Capture the cell that displays the provided text and extract its (x, y) central coordinate. 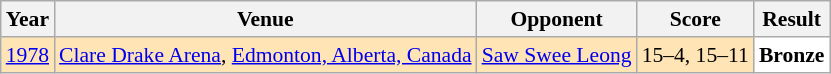
1978 (28, 55)
Venue (266, 19)
Saw Swee Leong (557, 55)
Result (792, 19)
Year (28, 19)
Score (696, 19)
15–4, 15–11 (696, 55)
Bronze (792, 55)
Opponent (557, 19)
Clare Drake Arena, Edmonton, Alberta, Canada (266, 55)
